Detect which cell encompasses the target text, then output its [X, Y] center coordinate. 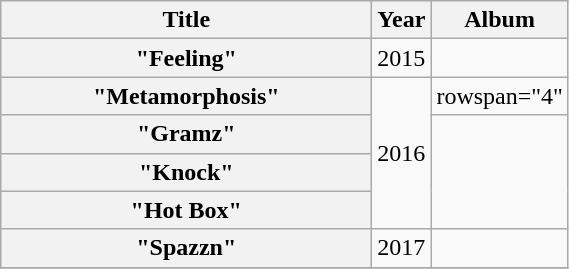
"Hot Box" [186, 210]
2017 [402, 248]
rowspan="4" [500, 96]
Title [186, 20]
2016 [402, 153]
Year [402, 20]
"Metamorphosis" [186, 96]
"Gramz" [186, 134]
"Knock" [186, 172]
"Feeling" [186, 58]
"Spazzn" [186, 248]
2015 [402, 58]
Album [500, 20]
